Scan for the cell matching the given text and deliver its [x, y] coordinate at center. 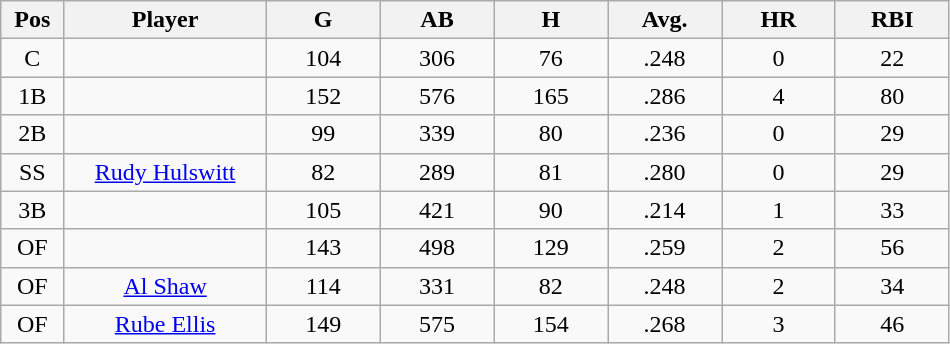
331 [437, 286]
154 [551, 324]
99 [323, 134]
576 [437, 96]
3 [779, 324]
Rudy Hulswitt [165, 172]
104 [323, 58]
.259 [665, 248]
Al Shaw [165, 286]
149 [323, 324]
G [323, 20]
1B [32, 96]
76 [551, 58]
AB [437, 20]
Avg. [665, 20]
498 [437, 248]
129 [551, 248]
306 [437, 58]
Pos [32, 20]
33 [892, 210]
HR [779, 20]
Rube Ellis [165, 324]
46 [892, 324]
Player [165, 20]
.214 [665, 210]
4 [779, 96]
.280 [665, 172]
RBI [892, 20]
575 [437, 324]
34 [892, 286]
SS [32, 172]
H [551, 20]
165 [551, 96]
.268 [665, 324]
56 [892, 248]
105 [323, 210]
152 [323, 96]
114 [323, 286]
143 [323, 248]
90 [551, 210]
.236 [665, 134]
C [32, 58]
2B [32, 134]
3B [32, 210]
22 [892, 58]
421 [437, 210]
289 [437, 172]
1 [779, 210]
.286 [665, 96]
81 [551, 172]
339 [437, 134]
